Search for the cell housing the specified text and yield its [x, y] center coordinate. 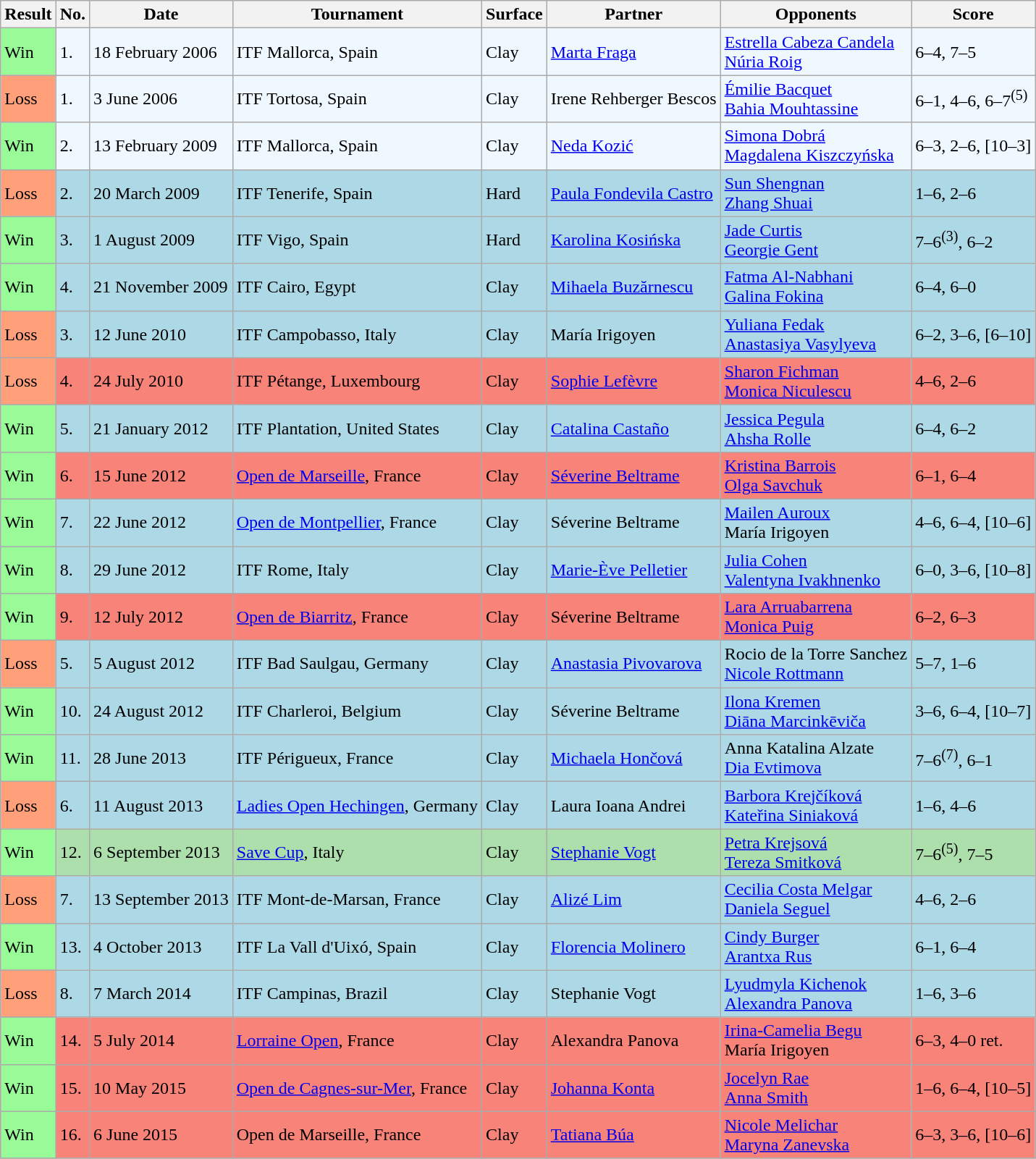
Catalina Castaño [633, 429]
12 June 2010 [161, 334]
ITF Tenerife, Spain [357, 193]
Marta Fraga [633, 52]
24 July 2010 [161, 381]
6–3, 3–6, [10–6] [973, 1135]
ITF Pétange, Luxembourg [357, 381]
Jessica Pegula Ahsha Rolle [816, 429]
Jocelyn Rae Anna Smith [816, 1087]
Irene Rehberger Bescos [633, 98]
6–0, 3–6, [10–8] [973, 569]
ITF Rome, Italy [357, 569]
Lyudmyla Kichenok Alexandra Panova [816, 993]
7–6(3), 6–2 [973, 240]
Estrella Cabeza Candela Núria Roig [816, 52]
ITF Campobasso, Italy [357, 334]
Alexandra Panova [633, 1041]
6–2, 3–6, [6–10] [973, 334]
7 March 2014 [161, 993]
Tatiana Búa [633, 1135]
Rocio de la Torre Sanchez Nicole Rottmann [816, 665]
Michaela Hončová [633, 759]
6–1, 4–6, 6–7(5) [973, 98]
Ilona Kremen Diāna Marcinkēviča [816, 711]
12 July 2012 [161, 617]
Score [973, 14]
Barbora Krejčíková Kateřina Siniaková [816, 805]
21 November 2009 [161, 287]
Paula Fondevila Castro [633, 193]
22 June 2012 [161, 523]
Yuliana Fedak Anastasiya Vasylyeva [816, 334]
Anastasia Pivovarova [633, 665]
13 February 2009 [161, 146]
21 January 2012 [161, 429]
Alizé Lim [633, 899]
ITF Périgueux, France [357, 759]
5–7, 1–6 [973, 665]
Partner [633, 14]
5 July 2014 [161, 1041]
Florencia Molinero [633, 947]
ITF Vigo, Spain [357, 240]
13 September 2013 [161, 899]
24 August 2012 [161, 711]
Anna Katalina Alzate Dia Evtimova [816, 759]
4–6, 6–4, [10–6] [973, 523]
15 June 2012 [161, 475]
Cecilia Costa Melgar Daniela Seguel [816, 899]
28 June 2013 [161, 759]
Opponents [816, 14]
Ladies Open Hechingen, Germany [357, 805]
Mailen Auroux María Irigoyen [816, 523]
13. [72, 947]
Simona Dobrá Magdalena Kiszczyńska [816, 146]
12. [72, 853]
Result [28, 14]
10. [72, 711]
3–6, 6–4, [10–7] [973, 711]
29 June 2012 [161, 569]
11 August 2013 [161, 805]
Neda Kozić [633, 146]
11. [72, 759]
ITF Tortosa, Spain [357, 98]
1–6, 6–4, [10–5] [973, 1087]
María Irigoyen [633, 334]
1–6, 3–6 [973, 993]
Open de Biarritz, France [357, 617]
Open de Cagnes-sur-Mer, France [357, 1087]
Tournament [357, 14]
Lara Arruabarrena Monica Puig [816, 617]
ITF Mont-de-Marsan, France [357, 899]
1–6, 2–6 [973, 193]
1–6, 4–6 [973, 805]
7–6(5), 7–5 [973, 853]
Surface [515, 14]
ITF Cairo, Egypt [357, 287]
ITF Charleroi, Belgium [357, 711]
6–4, 7–5 [973, 52]
6 June 2015 [161, 1135]
6–3, 2–6, [10–3] [973, 146]
Petra Krejsová Tereza Smitková [816, 853]
Marie-Ève Pelletier [633, 569]
6–3, 4–0 ret. [973, 1041]
9. [72, 617]
6–4, 6–0 [973, 287]
Mihaela Buzărnescu [633, 287]
5 August 2012 [161, 665]
Open de Montpellier, France [357, 523]
ITF Campinas, Brazil [357, 993]
Nicole Melichar Maryna Zanevska [816, 1135]
Émilie Bacquet Bahia Mouhtassine [816, 98]
3 June 2006 [161, 98]
Karolina Kosińska [633, 240]
7–6(7), 6–1 [973, 759]
15. [72, 1087]
Sophie Lefèvre [633, 381]
10 May 2015 [161, 1087]
16. [72, 1135]
20 March 2009 [161, 193]
Date [161, 14]
6–4, 6–2 [973, 429]
Cindy Burger Arantxa Rus [816, 947]
Lorraine Open, France [357, 1041]
1 August 2009 [161, 240]
Sun Shengnan Zhang Shuai [816, 193]
Jade Curtis Georgie Gent [816, 240]
Laura Ioana Andrei [633, 805]
Sharon Fichman Monica Niculescu [816, 381]
Julia Cohen Valentyna Ivakhnenko [816, 569]
Irina-Camelia Begu María Irigoyen [816, 1041]
ITF Bad Saulgau, Germany [357, 665]
18 February 2006 [161, 52]
14. [72, 1041]
4 October 2013 [161, 947]
No. [72, 14]
6–2, 6–3 [973, 617]
Kristina Barrois Olga Savchuk [816, 475]
Johanna Konta [633, 1087]
ITF Plantation, United States [357, 429]
Fatma Al-Nabhani Galina Fokina [816, 287]
ITF La Vall d'Uixó, Spain [357, 947]
6 September 2013 [161, 853]
Save Cup, Italy [357, 853]
